Determine the [x, y] coordinate at the center of the cell enclosing the given text.  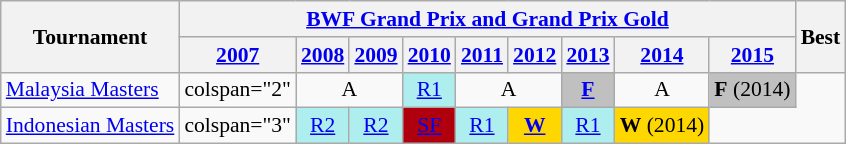
W [534, 126]
colspan="3" [238, 126]
2010 [430, 55]
colspan="2" [238, 90]
2014 [662, 55]
2013 [588, 55]
2012 [534, 55]
F [588, 90]
Malaysia Masters [90, 90]
BWF Grand Prix and Grand Prix Gold [487, 19]
2007 [238, 55]
2015 [752, 55]
W (2014) [662, 126]
F (2014) [752, 90]
Indonesian Masters [90, 126]
2011 [482, 55]
2009 [376, 55]
Tournament [90, 36]
2008 [322, 55]
SF [430, 126]
Best [821, 36]
